Provide the (x, y) coordinate of the cell's center where the given text is located.  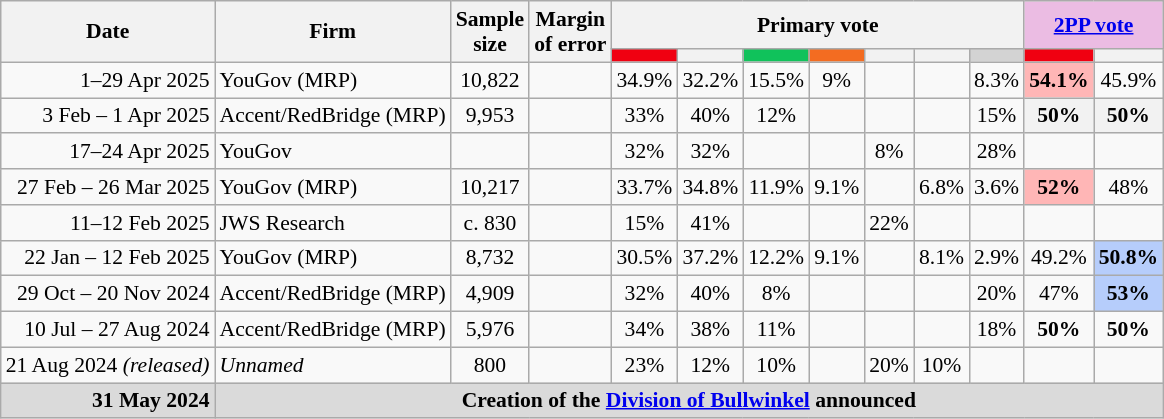
22% (889, 223)
11% (776, 330)
8,732 (490, 258)
54.1% (1058, 80)
9,953 (490, 116)
34% (644, 330)
32.2% (710, 80)
28% (996, 152)
c. 830 (490, 223)
22 Jan – 12 Feb 2025 (108, 258)
JWS Research (333, 223)
5,976 (490, 330)
10,822 (490, 80)
8.1% (942, 258)
18% (996, 330)
4,909 (490, 294)
27 Feb – 26 Mar 2025 (108, 187)
23% (644, 365)
50.8% (1128, 258)
15.5% (776, 80)
Date (108, 32)
37.2% (710, 258)
9% (836, 80)
8.3% (996, 80)
33.7% (644, 187)
34.8% (710, 187)
3 Feb – 1 Apr 2025 (108, 116)
34.9% (644, 80)
45.9% (1128, 80)
10 Jul – 27 Aug 2024 (108, 330)
Primary vote (818, 25)
Firm (333, 32)
47% (1058, 294)
Samplesize (490, 32)
17–24 Apr 2025 (108, 152)
Marginof error (570, 32)
53% (1128, 294)
29 Oct – 20 Nov 2024 (108, 294)
48% (1128, 187)
3.6% (996, 187)
52% (1058, 187)
10,217 (490, 187)
11–12 Feb 2025 (108, 223)
31 May 2024 (108, 401)
2PP vote (1094, 25)
30.5% (644, 258)
41% (710, 223)
800 (490, 365)
12.2% (776, 258)
38% (710, 330)
33% (644, 116)
21 Aug 2024 (released) (108, 365)
YouGov (333, 152)
6.8% (942, 187)
11.9% (776, 187)
Creation of the Division of Bullwinkel announced (690, 401)
49.2% (1058, 258)
Unnamed (333, 365)
2.9% (996, 258)
1–29 Apr 2025 (108, 80)
